Provide the [x, y] coordinate of the cell's center where the given text is located.  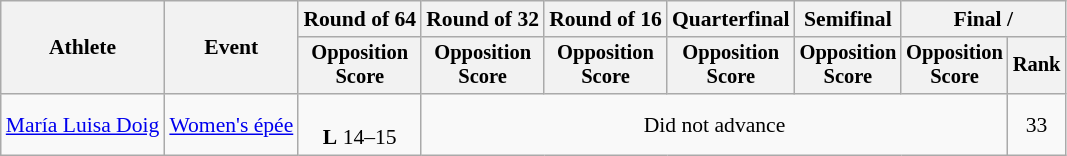
Rank [1037, 66]
Quarterfinal [731, 19]
Round of 32 [482, 19]
María Luisa Doig [83, 124]
33 [1037, 124]
L 14–15 [360, 124]
Round of 64 [360, 19]
Athlete [83, 48]
Did not advance [714, 124]
Event [231, 48]
Semifinal [848, 19]
Women's épée [231, 124]
Final / [983, 19]
Round of 16 [606, 19]
